From the cell containing the given text, extract its center point as [X, Y] coordinate. 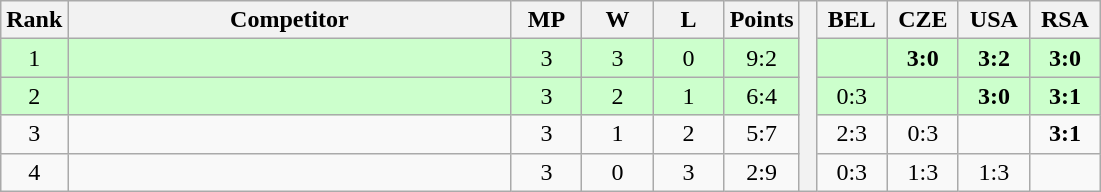
MP [546, 20]
Rank [34, 20]
BEL [852, 20]
Points [762, 20]
4 [34, 172]
2:9 [762, 172]
9:2 [762, 58]
RSA [1064, 20]
USA [994, 20]
L [688, 20]
Competitor [290, 20]
3:2 [994, 58]
W [618, 20]
5:7 [762, 134]
CZE [922, 20]
2:3 [852, 134]
6:4 [762, 96]
